Return the (X, Y) coordinate for the center point of the cell that contains the specified text.  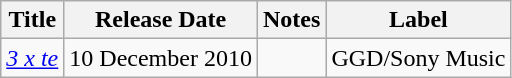
Title (32, 20)
3 x te (32, 58)
10 December 2010 (161, 58)
Release Date (161, 20)
GGD/Sony Music (418, 58)
Notes (291, 20)
Label (418, 20)
